Search for the cell housing the specified text and yield its [x, y] center coordinate. 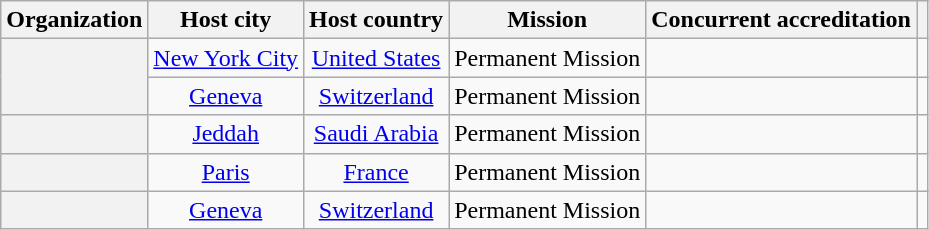
United States [376, 58]
France [376, 172]
Jeddah [226, 134]
Organization [74, 20]
Host country [376, 20]
Mission [548, 20]
Paris [226, 172]
Host city [226, 20]
Concurrent accreditation [782, 20]
Saudi Arabia [376, 134]
New York City [226, 58]
